Search for the cell housing the specified text and yield its [x, y] center coordinate. 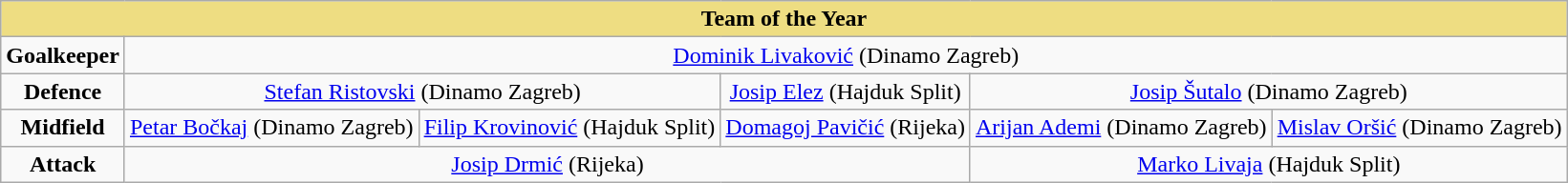
Arijan Ademi (Dinamo Zagreb) [1121, 128]
Domagoj Pavičić (Rijeka) [846, 128]
Filip Krovinović (Hajduk Split) [569, 128]
Josip Drmić (Rijeka) [547, 164]
Goalkeeper [63, 55]
Josip Šutalo (Dinamo Zagreb) [1269, 91]
Marko Livaja (Hajduk Split) [1269, 164]
Defence [63, 91]
Petar Bočkaj (Dinamo Zagreb) [271, 128]
Midfield [63, 128]
Attack [63, 164]
Mislav Oršić (Dinamo Zagreb) [1420, 128]
Team of the Year [784, 19]
Josip Elez (Hajduk Split) [846, 91]
Dominik Livaković (Dinamo Zagreb) [846, 55]
Stefan Ristovski (Dinamo Zagreb) [422, 91]
